Search for the cell housing the specified text and yield its (X, Y) center coordinate. 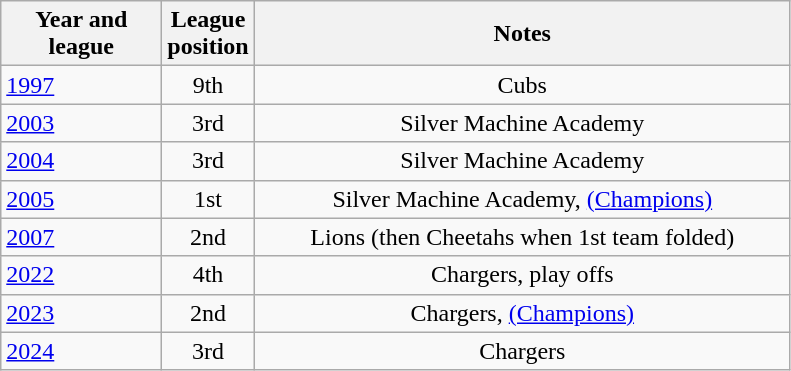
1997 (82, 85)
2023 (82, 313)
Lions (then Cheetahs when 1st team folded) (522, 237)
Chargers, play offs (522, 275)
Silver Machine Academy, (Champions) (522, 199)
Chargers, (Champions) (522, 313)
Chargers (522, 351)
2022 (82, 275)
2003 (82, 123)
2024 (82, 351)
League position (208, 34)
1st (208, 199)
2005 (82, 199)
4th (208, 275)
2004 (82, 161)
Year and league (82, 34)
Cubs (522, 85)
2007 (82, 237)
Notes (522, 34)
9th (208, 85)
